Pinpoint the cell where the given text exists, returning its [x, y] midpoint coordinate. 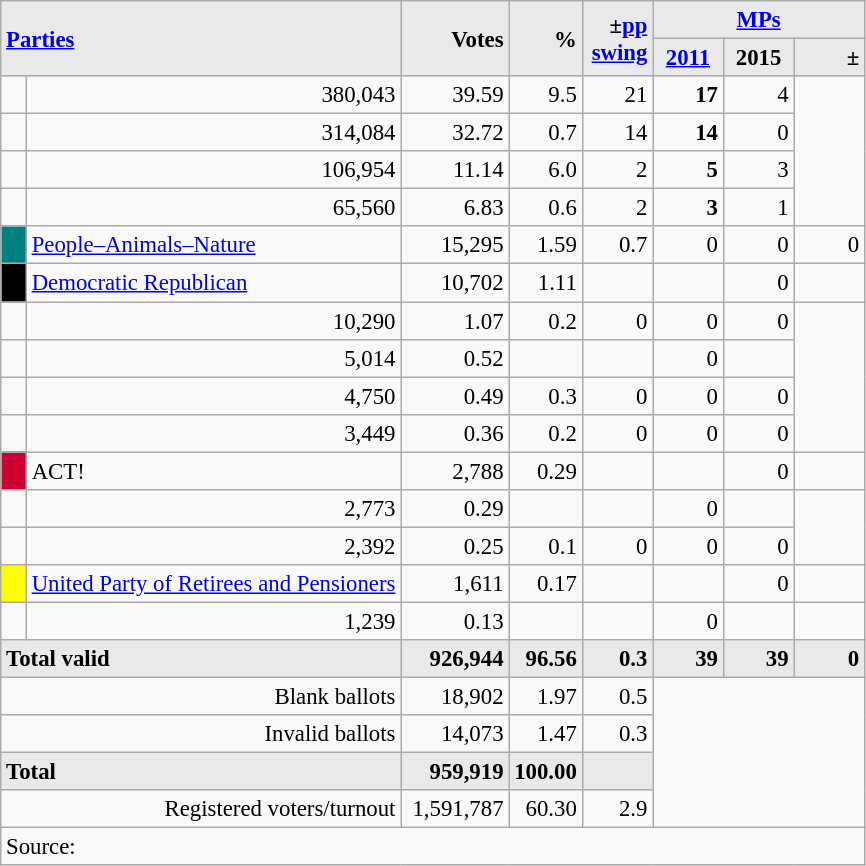
1.07 [455, 321]
±pp swing [618, 38]
15,295 [455, 245]
11.14 [455, 170]
1,591,787 [455, 809]
United Party of Retirees and Pensioners [213, 584]
21 [618, 95]
Total [201, 772]
0.52 [455, 358]
People–Animals–Nature [213, 245]
Democratic Republican [213, 283]
6.83 [455, 208]
0.5 [618, 697]
1.11 [546, 283]
4,750 [213, 396]
380,043 [213, 95]
1.59 [546, 245]
3,449 [213, 433]
65,560 [213, 208]
Blank ballots [201, 697]
926,944 [455, 659]
4 [758, 95]
17 [688, 95]
0.49 [455, 396]
2011 [688, 58]
0.25 [455, 546]
10,702 [455, 283]
0.6 [546, 208]
± [830, 58]
96.56 [546, 659]
959,919 [455, 772]
314,084 [213, 133]
0.36 [455, 433]
2,392 [213, 546]
5 [688, 170]
Parties [201, 38]
1,239 [213, 621]
9.5 [546, 95]
5,014 [213, 358]
1 [758, 208]
39.59 [455, 95]
MPs [759, 20]
ACT! [213, 471]
2,788 [455, 471]
1,611 [455, 584]
0.17 [546, 584]
% [546, 38]
18,902 [455, 697]
60.30 [546, 809]
Source: [433, 847]
2.9 [618, 809]
0.13 [455, 621]
1.97 [546, 697]
2,773 [213, 509]
2015 [758, 58]
Total valid [201, 659]
6.0 [546, 170]
Invalid ballots [201, 734]
100.00 [546, 772]
0.1 [546, 546]
10,290 [213, 321]
106,954 [213, 170]
Registered voters/turnout [201, 809]
Votes [455, 38]
1.47 [546, 734]
14,073 [455, 734]
32.72 [455, 133]
